Extract the [X, Y] coordinate from the center of the cell holding the provided text.  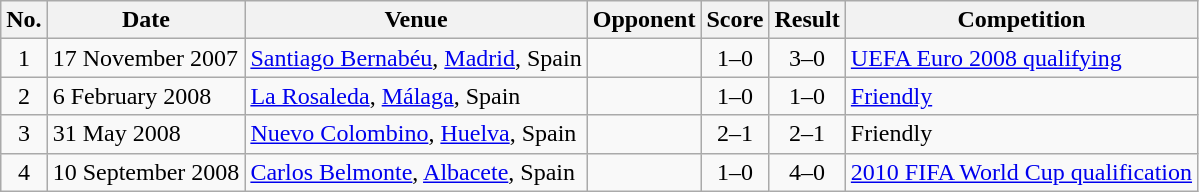
No. [24, 20]
31 May 2008 [146, 134]
6 February 2008 [146, 96]
17 November 2007 [146, 58]
Result [807, 20]
Opponent [644, 20]
Venue [416, 20]
3 [24, 134]
Nuevo Colombino, Huelva, Spain [416, 134]
1 [24, 58]
3–0 [807, 58]
Carlos Belmonte, Albacete, Spain [416, 172]
10 September 2008 [146, 172]
Score [735, 20]
2010 FIFA World Cup qualification [1021, 172]
Date [146, 20]
Competition [1021, 20]
La Rosaleda, Málaga, Spain [416, 96]
4 [24, 172]
2 [24, 96]
Santiago Bernabéu, Madrid, Spain [416, 58]
UEFA Euro 2008 qualifying [1021, 58]
4–0 [807, 172]
